For the text-containing cell, return its midpoint in (X, Y) coordinate format. 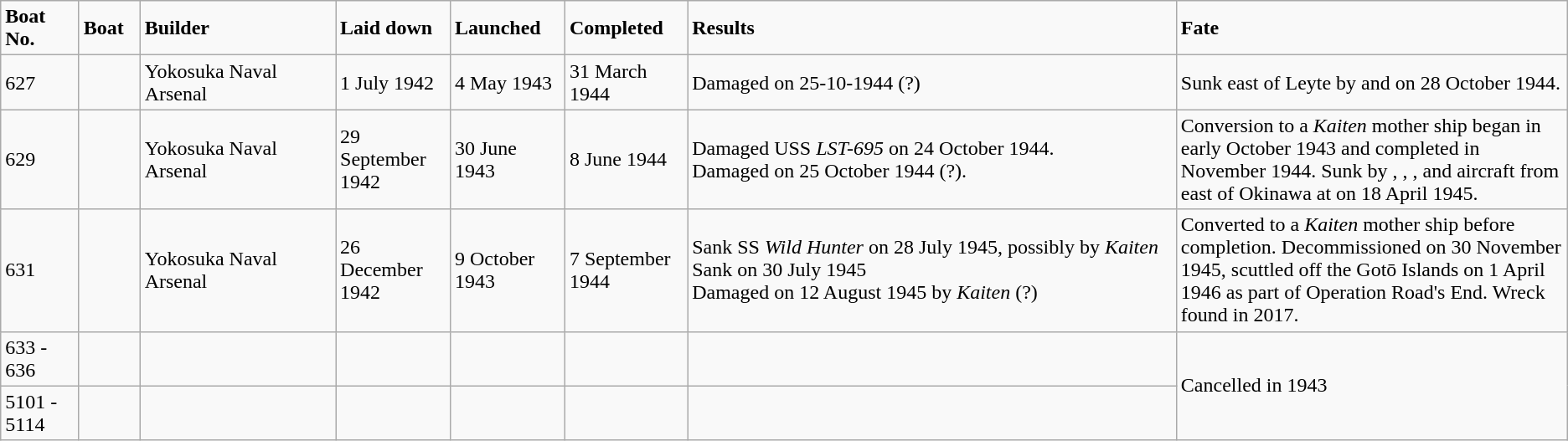
Completed (626, 28)
1 July 1942 (394, 82)
Laid down (394, 28)
Sank SS Wild Hunter on 28 July 1945, possibly by KaitenSank on 30 July 1945Damaged on 12 August 1945 by Kaiten (?) (932, 270)
631 (40, 270)
633 - 636 (40, 358)
7 September 1944 (626, 270)
Builder (238, 28)
Damaged USS LST-695 on 24 October 1944.Damaged on 25 October 1944 (?). (932, 159)
29 September 1942 (394, 159)
Boat (109, 28)
30 June 1943 (508, 159)
9 October 1943 (508, 270)
31 March 1944 (626, 82)
Sunk east of Leyte by and on 28 October 1944. (1372, 82)
5101 - 5114 (40, 413)
8 June 1944 (626, 159)
Launched (508, 28)
Cancelled in 1943 (1372, 386)
Boat No. (40, 28)
Results (932, 28)
627 (40, 82)
Fate (1372, 28)
629 (40, 159)
4 May 1943 (508, 82)
26 December 1942 (394, 270)
Damaged on 25-10-1944 (?) (932, 82)
